Detect which cell encompasses the target text, then output its (x, y) center coordinate. 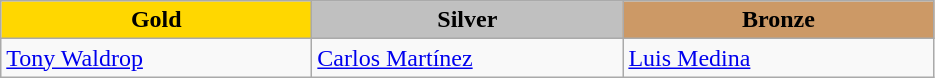
Carlos Martínez (468, 58)
Bronze (778, 20)
Gold (156, 20)
Silver (468, 20)
Luis Medina (778, 58)
Tony Waldrop (156, 58)
